Identify which cell holds the provided text, then report its (X, Y) central coordinate. 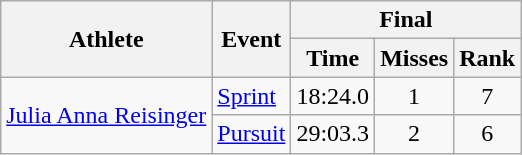
Pursuit (252, 134)
Event (252, 39)
Julia Anna Reisinger (106, 115)
Athlete (106, 39)
Rank (488, 58)
2 (414, 134)
Sprint (252, 96)
Time (333, 58)
Final (406, 20)
7 (488, 96)
18:24.0 (333, 96)
Misses (414, 58)
29:03.3 (333, 134)
6 (488, 134)
1 (414, 96)
